Identify which cell holds the provided text, then report its [x, y] central coordinate. 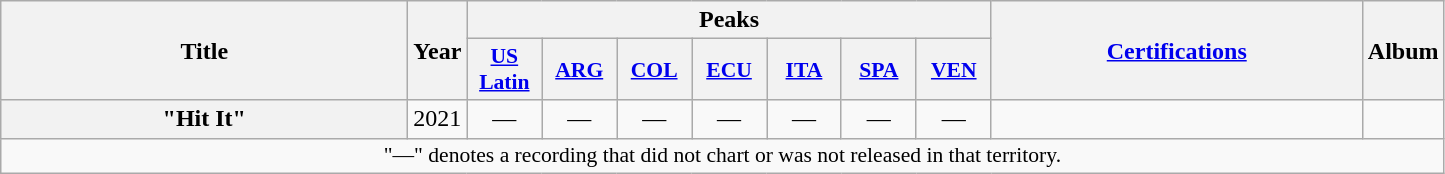
Title [204, 50]
Certifications [1176, 50]
VEN [954, 70]
ARG [580, 70]
"—" denotes a recording that did not chart or was not released in that territory. [722, 156]
ITA [804, 70]
Album [1403, 50]
"Hit It" [204, 119]
USLatin [504, 70]
2021 [438, 119]
COL [654, 70]
ECU [730, 70]
SPA [878, 70]
Peaks [729, 20]
Year [438, 50]
